Return (X, Y) of the center of cell containing provided text 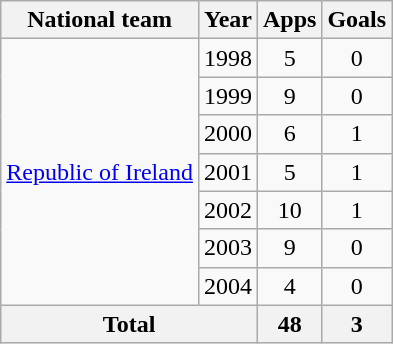
6 (289, 134)
Goals (357, 20)
Republic of Ireland (100, 172)
National team (100, 20)
10 (289, 210)
2003 (228, 248)
1999 (228, 96)
48 (289, 324)
2001 (228, 172)
Total (130, 324)
2004 (228, 286)
2002 (228, 210)
2000 (228, 134)
Apps (289, 20)
3 (357, 324)
4 (289, 286)
1998 (228, 58)
Year (228, 20)
